Output the [X, Y] coordinate of the center of the cell containing the given text.  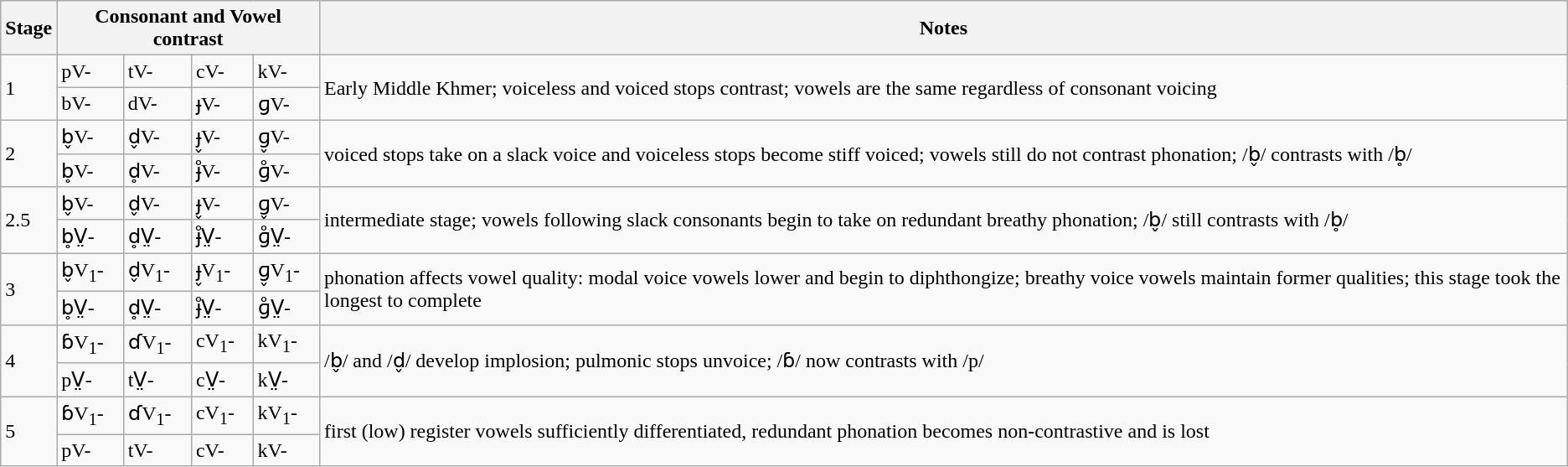
d̬V1- [157, 272]
Consonant and Vowel contrast [188, 29]
voiced stops take on a slack voice and voiceless stops become stiff voiced; vowels still do not contrast phonation; /b̬/ contrasts with /b̥/ [943, 153]
1 [28, 88]
ɡ̬V1- [286, 272]
3 [28, 288]
cV̤- [222, 380]
/b̬/ and /d̬/ develop implosion; pulmonic stops unvoice; /ɓ/ now contrasts with /p/ [943, 361]
tV̤- [157, 380]
ɡV- [286, 104]
4 [28, 361]
ɡ̊V- [286, 170]
first (low) register vowels sufficiently differentiated, redundant phonation becomes non-contrastive and is lost [943, 431]
Notes [943, 29]
2.5 [28, 220]
intermediate stage; vowels following slack consonants begin to take on redundant breathy phonation; /b̬/ still contrasts with /b̥/ [943, 220]
b̬V1- [90, 272]
Stage [28, 29]
d̥V- [157, 170]
pV̤- [90, 380]
Early Middle Khmer; voiceless and voiced stops contrast; vowels are the same regardless of consonant voicing [943, 88]
kV̤- [286, 380]
bV- [90, 104]
5 [28, 431]
2 [28, 153]
ɟ̊V- [222, 170]
b̥V- [90, 170]
dV- [157, 104]
ɟ̬V1- [222, 272]
ɟV- [222, 104]
